Find where the given text appears and provide that cell's center as (x, y) coordinate. 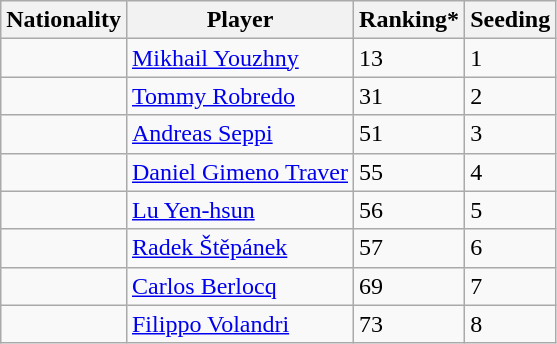
Daniel Gimeno Traver (240, 172)
4 (510, 172)
5 (510, 210)
8 (510, 324)
2 (510, 96)
69 (410, 286)
13 (410, 58)
Player (240, 20)
56 (410, 210)
Lu Yen-hsun (240, 210)
Radek Štěpánek (240, 248)
Mikhail Youzhny (240, 58)
51 (410, 134)
1 (510, 58)
73 (410, 324)
Nationality (64, 20)
Andreas Seppi (240, 134)
Carlos Berlocq (240, 286)
6 (510, 248)
3 (510, 134)
Tommy Robredo (240, 96)
Seeding (510, 20)
57 (410, 248)
Ranking* (410, 20)
31 (410, 96)
7 (510, 286)
55 (410, 172)
Filippo Volandri (240, 324)
